Find where the given text appears and provide that cell's center as (x, y) coordinate. 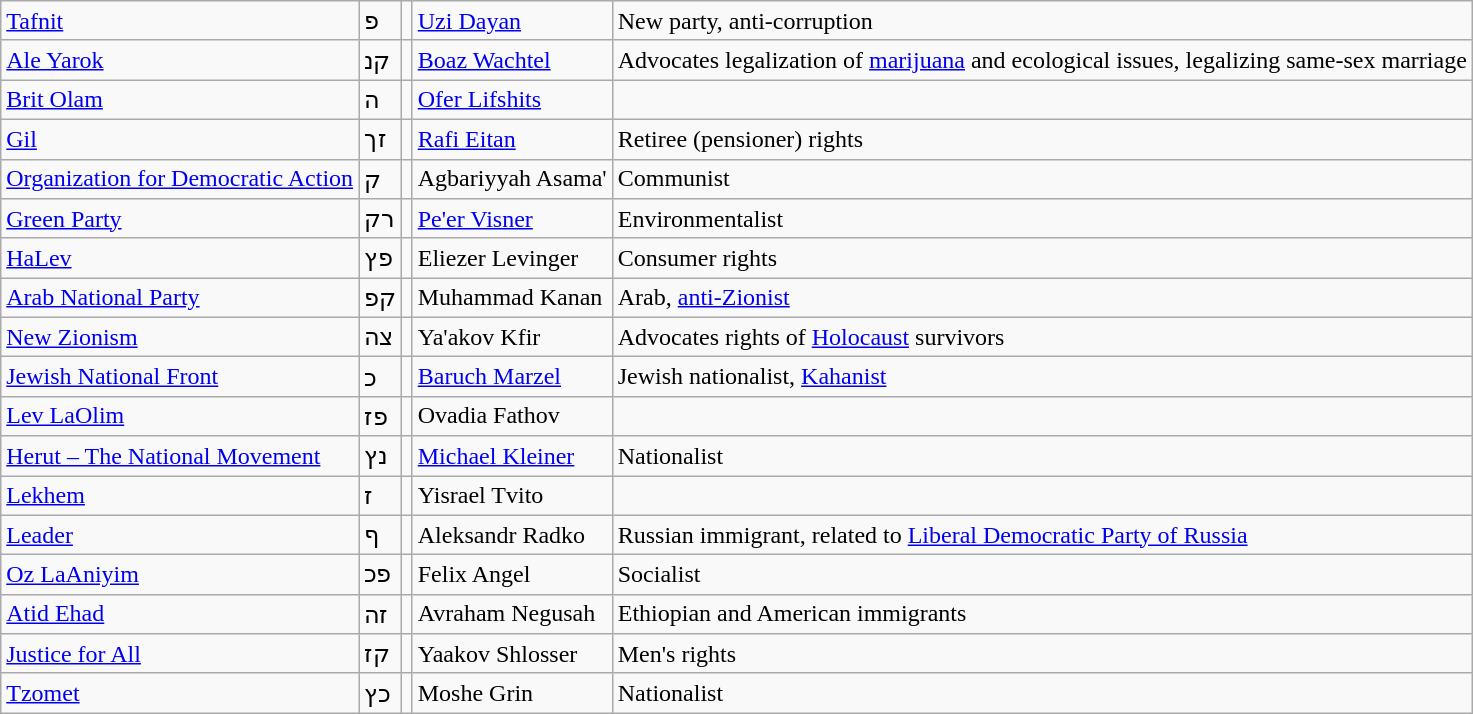
Brit Olam (180, 100)
Aleksandr Radko (512, 535)
Arab, anti-Zionist (1042, 298)
Men's rights (1042, 654)
ז (380, 496)
Ethiopian and American immigrants (1042, 614)
Herut – The National Movement (180, 456)
Advocates rights of Holocaust survivors (1042, 337)
צה (380, 337)
Pe'er Visner (512, 219)
Communist (1042, 179)
Boaz Wachtel (512, 60)
ק (380, 179)
פכ (380, 575)
כץ (380, 693)
Tafnit (180, 21)
Lekhem (180, 496)
Jewish National Front (180, 377)
Socialist (1042, 575)
Lev LaOlim (180, 416)
Advocates legalization of marijuana and ecological issues, legalizing same-sex marriage (1042, 60)
Green Party (180, 219)
פץ (380, 258)
New party, anti-corruption (1042, 21)
נץ (380, 456)
זה (380, 614)
Muhammad Kanan (512, 298)
Oz LaAniyim (180, 575)
Avraham Negusah (512, 614)
Ofer Lifshits (512, 100)
פז (380, 416)
Gil (180, 139)
ה (380, 100)
פ (380, 21)
קז (380, 654)
Atid Ehad (180, 614)
Arab National Party (180, 298)
Tzomet (180, 693)
ף (380, 535)
Baruch Marzel (512, 377)
New Zionism (180, 337)
Ya'akov Kfir (512, 337)
Jewish nationalist, Kahanist (1042, 377)
Eliezer Levinger (512, 258)
Felix Angel (512, 575)
Moshe Grin (512, 693)
Uzi Dayan (512, 21)
Retiree (pensioner) rights (1042, 139)
Organization for Democratic Action (180, 179)
Ale Yarok (180, 60)
HaLev (180, 258)
רק (380, 219)
Consumer rights (1042, 258)
Environmentalist (1042, 219)
Ovadia Fathov (512, 416)
Michael Kleiner (512, 456)
Leader (180, 535)
כ (380, 377)
זך (380, 139)
Rafi Eitan (512, 139)
Agbariyyah Asama' (512, 179)
Yaakov Shlosser (512, 654)
קפ (380, 298)
קנ (380, 60)
Russian immigrant, related to Liberal Democratic Party of Russia (1042, 535)
Justice for All (180, 654)
Yisrael Tvito (512, 496)
